Capture the cell that displays the provided text and extract its (X, Y) central coordinate. 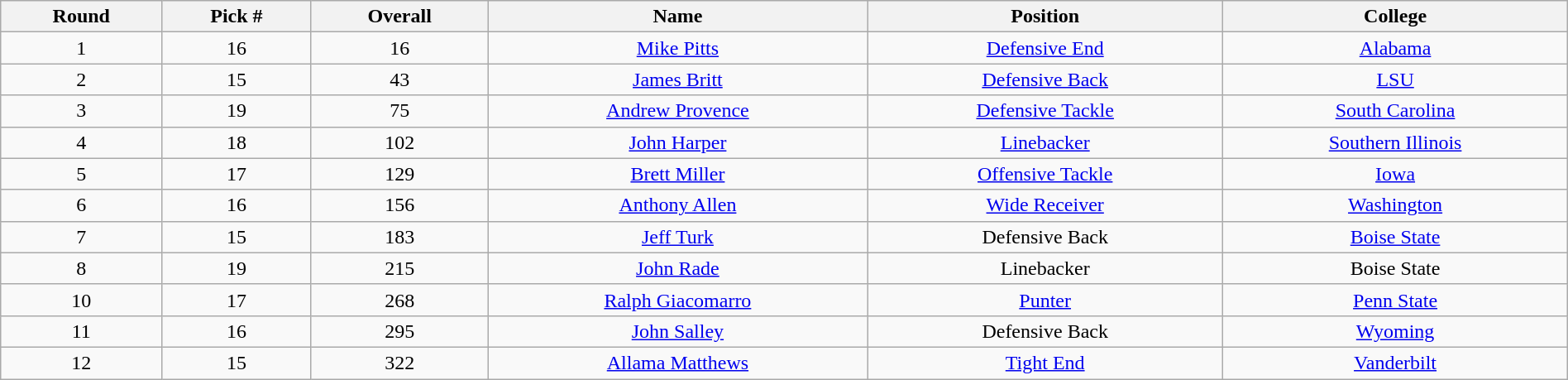
Defensive End (1045, 48)
Round (81, 17)
Wide Receiver (1045, 205)
James Britt (677, 79)
Washington (1395, 205)
295 (399, 331)
South Carolina (1395, 111)
Brett Miller (677, 174)
College (1395, 17)
12 (81, 363)
Position (1045, 17)
Southern Illinois (1395, 142)
6 (81, 205)
11 (81, 331)
75 (399, 111)
Name (677, 17)
Overall (399, 17)
John Salley (677, 331)
Defensive Tackle (1045, 111)
Iowa (1395, 174)
268 (399, 300)
7 (81, 237)
322 (399, 363)
8 (81, 268)
Offensive Tackle (1045, 174)
Punter (1045, 300)
Wyoming (1395, 331)
LSU (1395, 79)
4 (81, 142)
Mike Pitts (677, 48)
Andrew Provence (677, 111)
John Harper (677, 142)
10 (81, 300)
Tight End (1045, 363)
215 (399, 268)
Jeff Turk (677, 237)
1 (81, 48)
5 (81, 174)
Ralph Giacomarro (677, 300)
102 (399, 142)
Allama Matthews (677, 363)
3 (81, 111)
2 (81, 79)
43 (399, 79)
129 (399, 174)
Vanderbilt (1395, 363)
18 (237, 142)
Anthony Allen (677, 205)
156 (399, 205)
Pick # (237, 17)
Penn State (1395, 300)
Alabama (1395, 48)
183 (399, 237)
John Rade (677, 268)
